Locate the cell with the specified text and output its (X, Y) center coordinate. 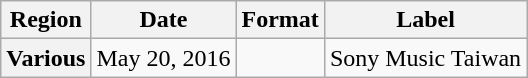
Date (164, 20)
May 20, 2016 (164, 58)
Format (280, 20)
Region (46, 20)
Various (46, 58)
Label (425, 20)
Sony Music Taiwan (425, 58)
